From the cell containing the given text, extract its center point as [X, Y] coordinate. 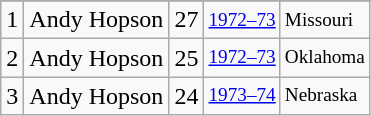
Missouri [324, 20]
24 [186, 96]
3 [12, 96]
2 [12, 58]
1973–74 [242, 96]
25 [186, 58]
1 [12, 20]
Nebraska [324, 96]
27 [186, 20]
Oklahoma [324, 58]
